Search for the cell housing the specified text and yield its (X, Y) center coordinate. 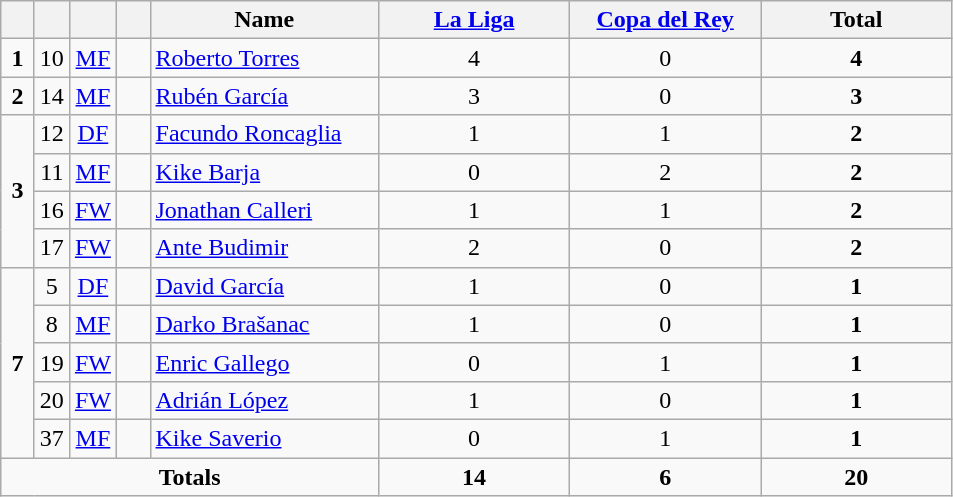
Total (856, 20)
8 (52, 324)
17 (52, 248)
Darko Brašanac (264, 324)
19 (52, 362)
Rubén García (264, 96)
Name (264, 20)
10 (52, 58)
37 (52, 438)
Jonathan Calleri (264, 210)
Facundo Roncaglia (264, 134)
Adrián López (264, 400)
11 (52, 172)
6 (666, 477)
7 (18, 362)
12 (52, 134)
Totals (190, 477)
David García (264, 286)
Kike Barja (264, 172)
16 (52, 210)
Enric Gallego (264, 362)
Kike Saverio (264, 438)
Ante Budimir (264, 248)
Copa del Rey (666, 20)
Roberto Torres (264, 58)
La Liga (474, 20)
5 (52, 286)
